Find where the given text appears and provide that cell's center as [X, Y] coordinate. 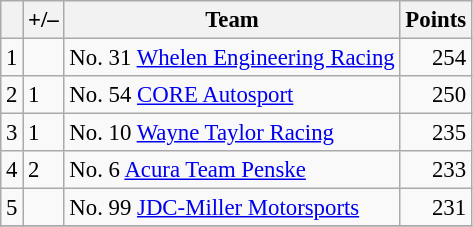
No. 99 JDC-Miller Motorsports [232, 208]
233 [436, 170]
Points [436, 20]
235 [436, 133]
231 [436, 208]
No. 10 Wayne Taylor Racing [232, 133]
+/– [44, 20]
3 [12, 133]
254 [436, 58]
Team [232, 20]
5 [12, 208]
No. 31 Whelen Engineering Racing [232, 58]
No. 54 CORE Autosport [232, 95]
No. 6 Acura Team Penske [232, 170]
250 [436, 95]
4 [12, 170]
